Identify which cell holds the provided text, then report its (x, y) central coordinate. 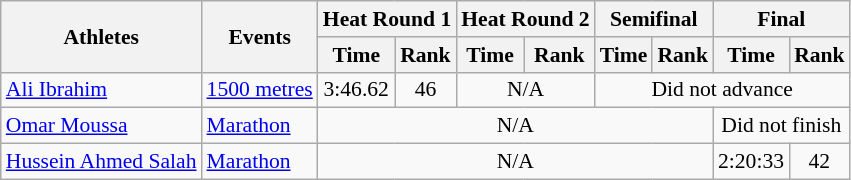
2:20:33 (751, 162)
Events (260, 36)
Final (782, 19)
Did not finish (782, 126)
46 (426, 90)
Athletes (102, 36)
Did not advance (722, 90)
Hussein Ahmed Salah (102, 162)
Semifinal (654, 19)
Omar Moussa (102, 126)
Heat Round 2 (525, 19)
42 (820, 162)
1500 metres (260, 90)
3:46.62 (356, 90)
Ali Ibrahim (102, 90)
Heat Round 1 (387, 19)
